Capture the cell that displays the provided text and extract its (X, Y) central coordinate. 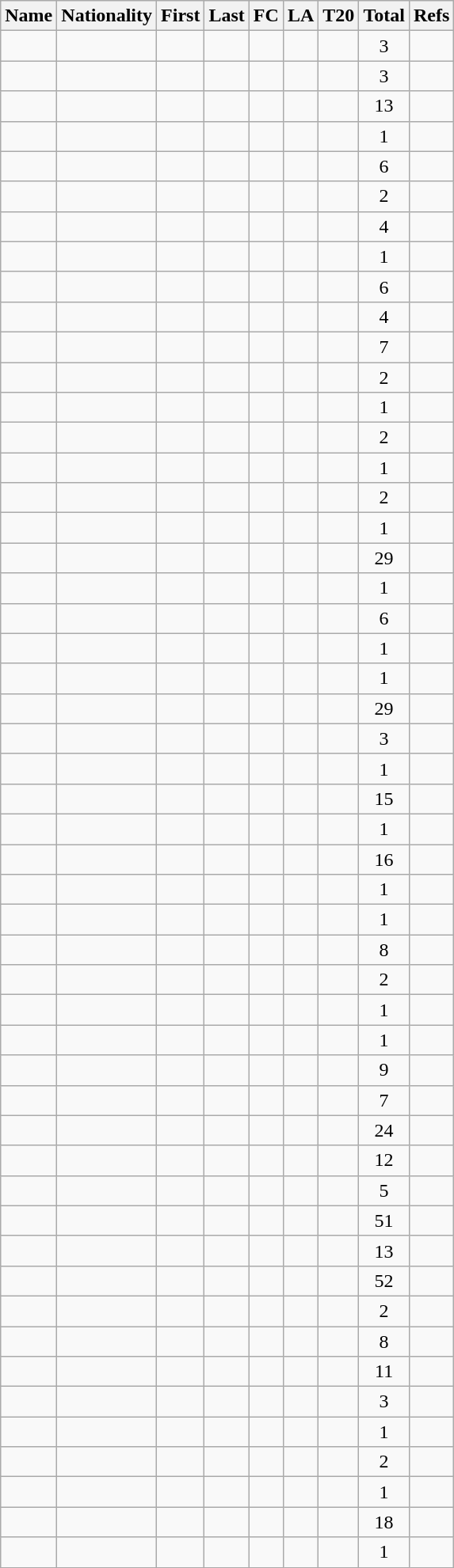
15 (384, 799)
T20 (339, 16)
5 (384, 1190)
52 (384, 1281)
Name (29, 16)
LA (300, 16)
11 (384, 1372)
9 (384, 1070)
24 (384, 1130)
51 (384, 1221)
16 (384, 859)
Nationality (107, 16)
First (181, 16)
Total (384, 16)
FC (266, 16)
Refs (431, 16)
Last (227, 16)
12 (384, 1160)
18 (384, 1522)
